Identify which cell holds the provided text, then report its (X, Y) central coordinate. 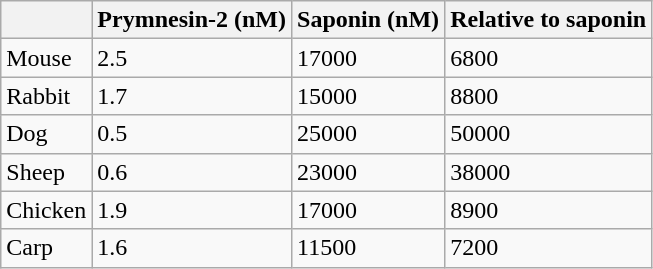
1.7 (192, 96)
6800 (548, 58)
0.6 (192, 172)
23000 (368, 172)
Saponin (nM) (368, 20)
15000 (368, 96)
1.6 (192, 248)
7200 (548, 248)
25000 (368, 134)
2.5 (192, 58)
Carp (46, 248)
38000 (548, 172)
1.9 (192, 210)
8800 (548, 96)
11500 (368, 248)
Chicken (46, 210)
0.5 (192, 134)
50000 (548, 134)
Dog (46, 134)
Mouse (46, 58)
Relative to saponin (548, 20)
Rabbit (46, 96)
8900 (548, 210)
Prymnesin-2 (nM) (192, 20)
Sheep (46, 172)
